Identify which cell holds the provided text, then report its (x, y) central coordinate. 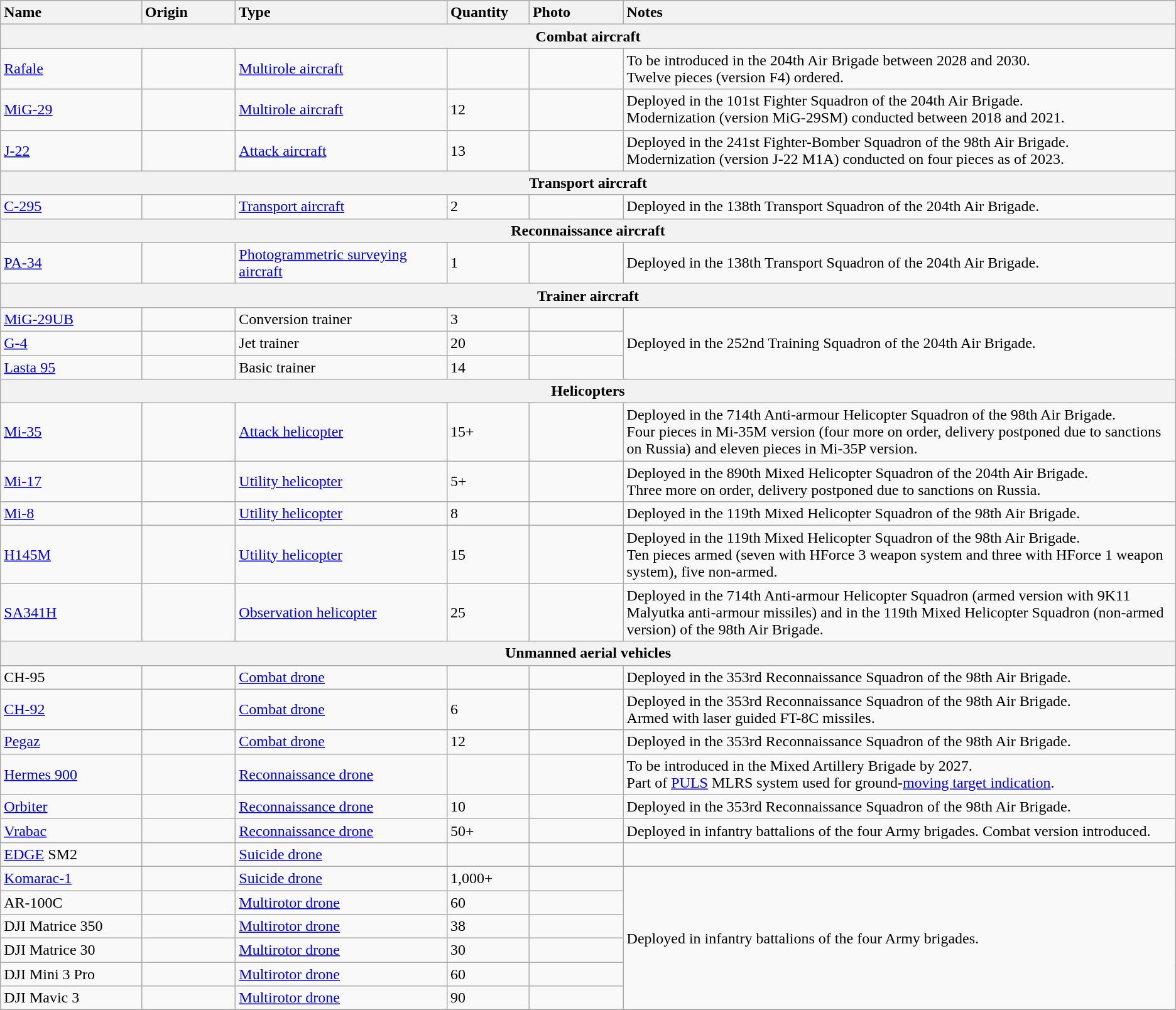
Conversion trainer (342, 319)
PA-34 (71, 263)
Origin (188, 13)
Orbiter (71, 806)
15+ (487, 432)
CH-95 (71, 677)
Attack aircraft (342, 151)
Deployed in the 241st Fighter-Bomber Squadron of the 98th Air Brigade.Modernization (version J-22 M1A) conducted on four pieces as of 2023. (900, 151)
G-4 (71, 343)
Deployed in the 890th Mixed Helicopter Squadron of the 204th Air Brigade.Three more on order, delivery postponed due to sanctions on Russia. (900, 481)
Trainer aircraft (588, 295)
Type (342, 13)
DJI Mini 3 Pro (71, 974)
2 (487, 207)
30 (487, 950)
Jet trainer (342, 343)
DJI Matrice 30 (71, 950)
5+ (487, 481)
Combat aircraft (588, 36)
J-22 (71, 151)
Name (71, 13)
38 (487, 926)
Deployed in the 119th Mixed Helicopter Squadron of the 98th Air Brigade. (900, 514)
DJI Matrice 350 (71, 926)
Deployed in the 353rd Reconnaissance Squadron of the 98th Air Brigade.Armed with laser guided FT-8C missiles. (900, 710)
Deployed in the 252nd Training Squadron of the 204th Air Brigade. (900, 343)
SA341H (71, 612)
Photogrammetric surveying aircraft (342, 263)
Attack helicopter (342, 432)
25 (487, 612)
Deployed in infantry battalions of the four Army brigades. (900, 938)
DJI Mavic 3 (71, 998)
AR-100C (71, 903)
Vrabac (71, 830)
MiG-29UB (71, 319)
Mi-8 (71, 514)
Observation helicopter (342, 612)
6 (487, 710)
10 (487, 806)
Mi-35 (71, 432)
To be introduced in the 204th Air Brigade between 2028 and 2030.Twelve pieces (version F4) ordered. (900, 69)
15 (487, 555)
Komarac-1 (71, 878)
3 (487, 319)
Deployed in the 101st Fighter Squadron of the 204th Air Brigade.Modernization (version MiG-29SM) conducted between 2018 and 2021. (900, 109)
50+ (487, 830)
Reconnaissance aircraft (588, 231)
CH-92 (71, 710)
MiG-29 (71, 109)
Unmanned aerial vehicles (588, 653)
Deployed in infantry battalions of the four Army brigades. Combat version introduced. (900, 830)
Pegaz (71, 742)
1,000+ (487, 878)
8 (487, 514)
Lasta 95 (71, 367)
Quantity (487, 13)
14 (487, 367)
Notes (900, 13)
Hermes 900 (71, 774)
Photo (576, 13)
C-295 (71, 207)
1 (487, 263)
Helicopters (588, 391)
EDGE SM2 (71, 854)
Basic trainer (342, 367)
13 (487, 151)
To be introduced in the Mixed Artillery Brigade by 2027.Part of PULS MLRS system used for ground-moving target indication. (900, 774)
20 (487, 343)
90 (487, 998)
Mi-17 (71, 481)
H145M (71, 555)
Rafale (71, 69)
